From the cell containing the given text, extract its center point as [X, Y] coordinate. 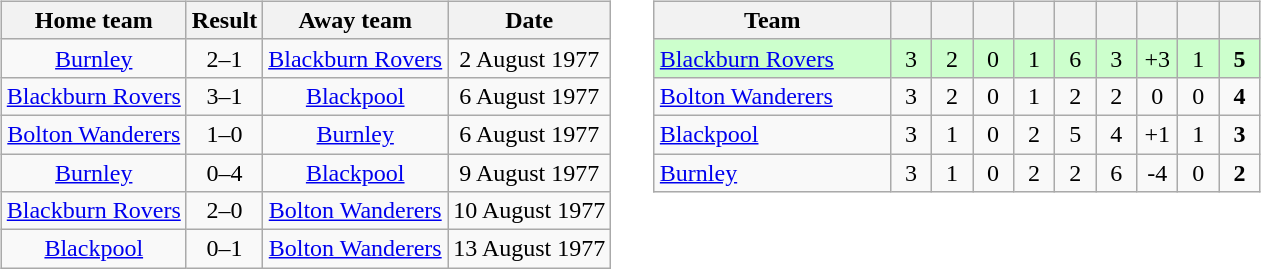
+3 [1158, 58]
3–1 [224, 96]
2–0 [224, 211]
10 August 1977 [530, 211]
9 August 1977 [530, 173]
1–0 [224, 134]
Date [530, 20]
Away team [356, 20]
0–4 [224, 173]
2–1 [224, 58]
-4 [1158, 173]
2 August 1977 [530, 58]
0–1 [224, 249]
Home team [94, 20]
Team [772, 20]
+1 [1158, 134]
13 August 1977 [530, 249]
Result [224, 20]
